Search for the cell housing the specified text and yield its [x, y] center coordinate. 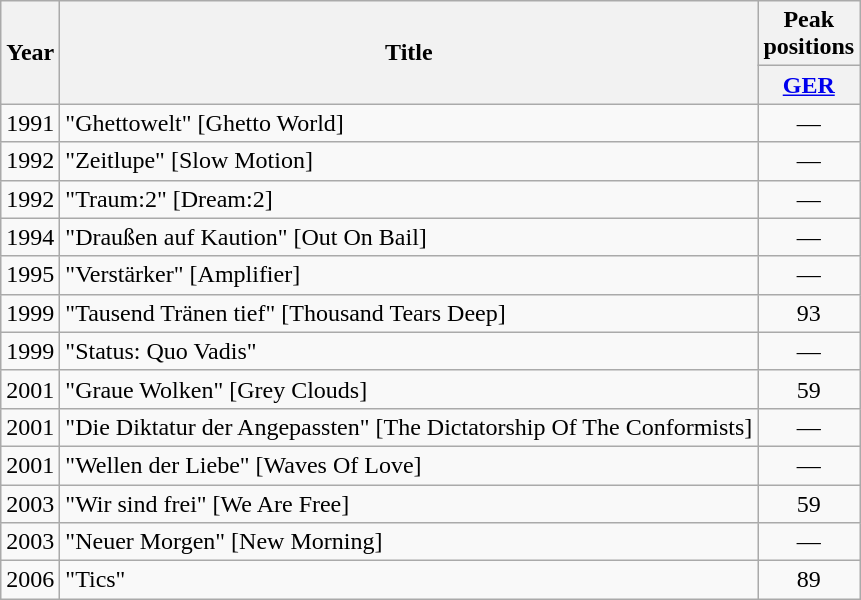
"Status: Quo Vadis" [409, 351]
93 [809, 313]
GER [809, 85]
"Wir sind frei" [We Are Free] [409, 503]
"Tausend Tränen tief" [Thousand Tears Deep] [409, 313]
Title [409, 52]
"Wellen der Liebe" [Waves Of Love] [409, 465]
89 [809, 580]
"Tics" [409, 580]
"Zeitlupe" [Slow Motion] [409, 161]
"Ghettowelt" [Ghetto World] [409, 123]
"Neuer Morgen" [New Morning] [409, 542]
"Traum:2" [Dream:2] [409, 199]
"Draußen auf Kaution" [Out On Bail] [409, 237]
Year [30, 52]
"Die Diktatur der Angepassten" [The Dictatorship Of The Conformists] [409, 427]
"Verstärker" [Amplifier] [409, 275]
"Graue Wolken" [Grey Clouds] [409, 389]
1991 [30, 123]
1995 [30, 275]
1994 [30, 237]
2006 [30, 580]
Peak positions [809, 34]
